Return the [X, Y] coordinate for the center point of the cell that contains the specified text.  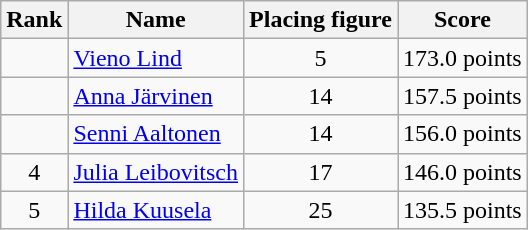
Senni Aaltonen [156, 134]
173.0 points [463, 58]
Vieno Lind [156, 58]
146.0 points [463, 172]
157.5 points [463, 96]
156.0 points [463, 134]
135.5 points [463, 210]
4 [34, 172]
25 [321, 210]
Anna Järvinen [156, 96]
Hilda Kuusela [156, 210]
Score [463, 20]
17 [321, 172]
Name [156, 20]
Placing figure [321, 20]
Rank [34, 20]
Julia Leibovitsch [156, 172]
